Output the [x, y] coordinate of the center of the cell containing the given text.  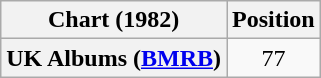
77 [273, 58]
Position [273, 20]
UK Albums (BMRB) [114, 58]
Chart (1982) [114, 20]
